Pinpoint the cell where the given text exists, returning its (x, y) midpoint coordinate. 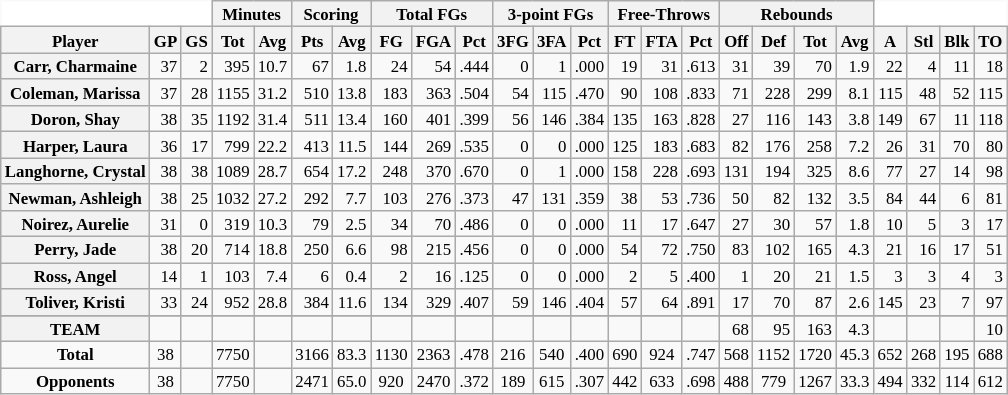
258 (815, 145)
319 (233, 224)
Minutes (252, 14)
216 (513, 355)
3FA (552, 40)
125 (624, 145)
102 (774, 250)
3.8 (855, 119)
1152 (774, 355)
134 (392, 302)
384 (312, 302)
652 (890, 355)
268 (924, 355)
.535 (474, 145)
.470 (590, 93)
FT (624, 40)
72 (662, 250)
3.5 (855, 197)
34 (392, 224)
363 (434, 93)
633 (662, 381)
143 (815, 119)
165 (815, 250)
0.4 (352, 276)
.478 (474, 355)
95 (774, 328)
.444 (474, 66)
114 (956, 381)
7.2 (855, 145)
64 (662, 302)
28.7 (273, 171)
.456 (474, 250)
44 (924, 197)
83.3 (352, 355)
329 (434, 302)
GP (166, 40)
195 (956, 355)
132 (815, 197)
11.6 (352, 302)
269 (434, 145)
.747 (701, 355)
1130 (392, 355)
Doron, Shay (76, 119)
83 (736, 250)
22.2 (273, 145)
GS (196, 40)
2470 (434, 381)
3-point FGs (550, 14)
Newman, Ashleigh (76, 197)
28 (196, 93)
108 (662, 93)
59 (513, 302)
615 (552, 381)
53 (662, 197)
690 (624, 355)
81 (990, 197)
1155 (233, 93)
Perry, Jade (76, 250)
25 (196, 197)
540 (552, 355)
17.2 (352, 171)
158 (624, 171)
714 (233, 250)
50 (736, 197)
494 (890, 381)
.613 (701, 66)
10.7 (273, 66)
.833 (701, 93)
442 (624, 381)
176 (774, 145)
28.8 (273, 302)
Off (736, 40)
116 (774, 119)
65.0 (352, 381)
413 (312, 145)
18 (990, 66)
Free-Throws (664, 14)
1720 (815, 355)
30 (774, 224)
Coleman, Marissa (76, 93)
Blk (956, 40)
654 (312, 171)
7 (956, 302)
Total FGs (432, 14)
77 (890, 171)
2471 (312, 381)
48 (924, 93)
144 (392, 145)
13.4 (352, 119)
Carr, Charmaine (76, 66)
8.1 (855, 93)
22 (890, 66)
.647 (701, 224)
Player (76, 40)
135 (624, 119)
Rebounds (797, 14)
779 (774, 381)
71 (736, 93)
Noirez, Aurelie (76, 224)
35 (196, 119)
FG (392, 40)
.399 (474, 119)
511 (312, 119)
Pts (312, 40)
145 (890, 302)
Def (774, 40)
510 (312, 93)
.670 (474, 171)
194 (774, 171)
45.3 (855, 355)
Harper, Laura (76, 145)
FTA (662, 40)
Langhorne, Crystal (76, 171)
924 (662, 355)
.359 (590, 197)
952 (233, 302)
2.6 (855, 302)
799 (233, 145)
250 (312, 250)
31.2 (273, 93)
Ross, Angel (76, 276)
3166 (312, 355)
215 (434, 250)
160 (392, 119)
27.2 (273, 197)
80 (990, 145)
332 (924, 381)
189 (513, 381)
568 (736, 355)
.693 (701, 171)
7.7 (352, 197)
8.6 (855, 171)
Total (76, 355)
36 (166, 145)
19 (624, 66)
325 (815, 171)
Opponents (76, 381)
149 (890, 119)
.404 (590, 302)
56 (513, 119)
52 (956, 93)
299 (815, 93)
.891 (701, 302)
370 (434, 171)
.307 (590, 381)
10.3 (273, 224)
31.4 (273, 119)
395 (233, 66)
87 (815, 302)
.125 (474, 276)
1267 (815, 381)
1.9 (855, 66)
2363 (434, 355)
.828 (701, 119)
276 (434, 197)
1192 (233, 119)
1089 (233, 171)
612 (990, 381)
118 (990, 119)
.372 (474, 381)
2.5 (352, 224)
18.8 (273, 250)
Scoring (330, 14)
.384 (590, 119)
51 (990, 250)
1032 (233, 197)
3FG (513, 40)
TEAM (76, 328)
.683 (701, 145)
.698 (701, 381)
33 (166, 302)
FGA (434, 40)
1.5 (855, 276)
23 (924, 302)
.504 (474, 93)
TO (990, 40)
6.6 (352, 250)
688 (990, 355)
.486 (474, 224)
.407 (474, 302)
97 (990, 302)
A (890, 40)
248 (392, 171)
39 (774, 66)
.736 (701, 197)
401 (434, 119)
292 (312, 197)
920 (392, 381)
79 (312, 224)
26 (890, 145)
13.8 (352, 93)
Toliver, Kristi (76, 302)
47 (513, 197)
7.4 (273, 276)
Stl (924, 40)
.373 (474, 197)
90 (624, 93)
488 (736, 381)
33.3 (855, 381)
11.5 (352, 145)
.750 (701, 250)
84 (890, 197)
68 (736, 328)
